Return the [X, Y] coordinate for the center point of the cell that contains the specified text.  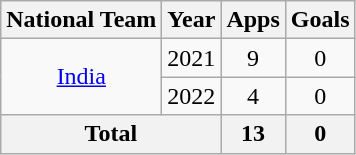
Apps [253, 20]
2021 [192, 58]
National Team [82, 20]
13 [253, 134]
9 [253, 58]
2022 [192, 96]
4 [253, 96]
Goals [320, 20]
Year [192, 20]
Total [111, 134]
India [82, 77]
